Extract the (X, Y) coordinate from the center of the cell holding the provided text.  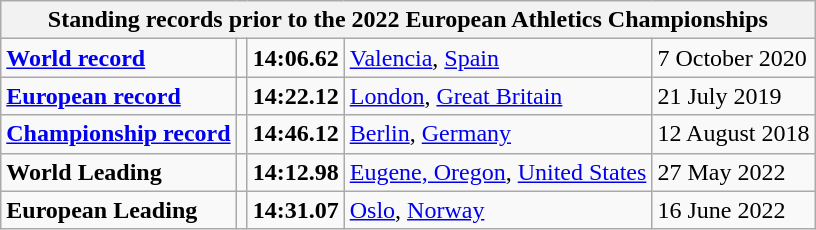
World record (118, 58)
14:22.12 (296, 96)
Championship record (118, 134)
14:46.12 (296, 134)
16 June 2022 (734, 210)
12 August 2018 (734, 134)
27 May 2022 (734, 172)
Oslo, Norway (498, 210)
14:12.98 (296, 172)
London, Great Britain (498, 96)
European record (118, 96)
Berlin, Germany (498, 134)
14:31.07 (296, 210)
14:06.62 (296, 58)
21 July 2019 (734, 96)
World Leading (118, 172)
Eugene, Oregon, United States (498, 172)
7 October 2020 (734, 58)
Standing records prior to the 2022 European Athletics Championships (408, 20)
European Leading (118, 210)
Valencia, Spain (498, 58)
